Return the (x, y) coordinate for the center point of the cell that contains the specified text.  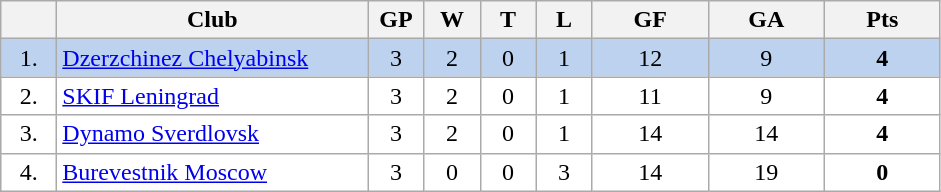
12 (650, 58)
Dzerzchinez Chelyabinsk (212, 58)
T (508, 20)
3. (29, 134)
4. (29, 172)
Pts (882, 20)
SKIF Leningrad (212, 96)
W (452, 20)
GP (396, 20)
GA (766, 20)
1. (29, 58)
Burevestnik Moscow (212, 172)
19 (766, 172)
Dynamo Sverdlovsk (212, 134)
L (564, 20)
GF (650, 20)
2. (29, 96)
Club (212, 20)
11 (650, 96)
